Extract the [X, Y] coordinate from the center of the cell holding the provided text.  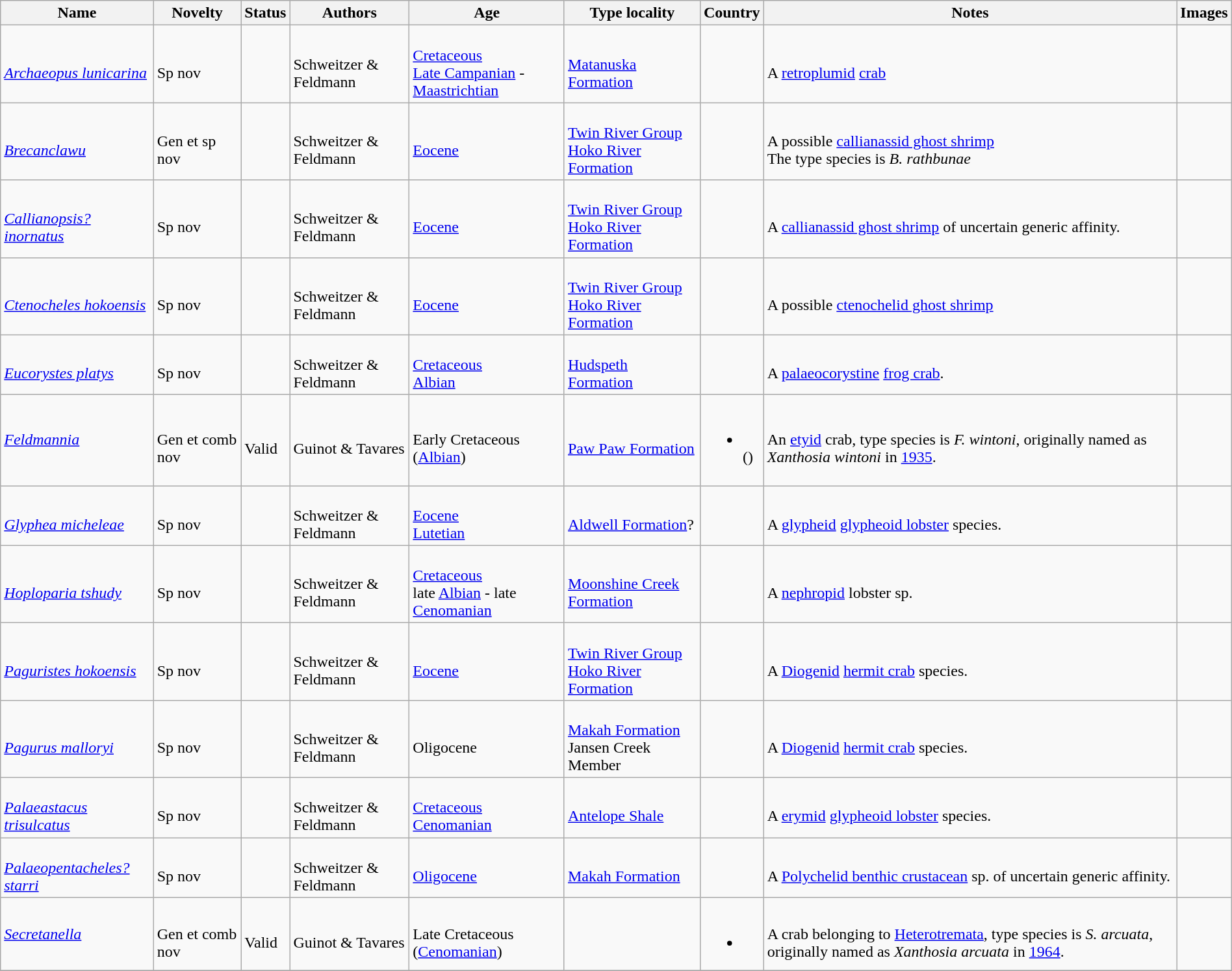
A callianassid ghost shrimp of uncertain generic affinity. [970, 218]
Paw Paw Formation [632, 440]
Early Cretaceous (Albian) [487, 440]
Gen et sp nov [198, 142]
Cretaceouslate Albian - late Cenomanian [487, 584]
Name [77, 13]
Notes [970, 13]
Makah Formation [632, 867]
Paguristes hokoensis [77, 662]
Callianopsis? inornatus [77, 218]
Hoploparia tshudy [77, 584]
Hudspeth Formation [632, 365]
Age [487, 13]
CretaceousLate Campanian - Maastrichtian [487, 64]
Authors [350, 13]
Glyphea micheleae [77, 515]
Brecanclawu [77, 142]
A possible ctenochelid ghost shrimp [970, 296]
Late Cretaceous (Cenomanian) [487, 935]
Ctenocheles hokoensis [77, 296]
Moonshine Creek Formation [632, 584]
A glypheid glypheoid lobster species. [970, 515]
A Polychelid benthic crustacean sp. of uncertain generic affinity. [970, 867]
A retroplumid crab [970, 64]
Aldwell Formation? [632, 515]
A erymid glypheoid lobster species. [970, 807]
Antelope Shale [632, 807]
Status [265, 13]
EoceneLutetian [487, 515]
An etyid crab, type species is F. wintoni, originally named as Xanthosia wintoni in 1935. [970, 440]
Palaeastacus trisulcatus [77, 807]
Makah FormationJansen Creek Member [632, 738]
A crab belonging to Heterotremata, type species is S. arcuata, originally named as Xanthosia arcuata in 1964. [970, 935]
Novelty [198, 13]
Country [732, 13]
CretaceousAlbian [487, 365]
A nephropid lobster sp. [970, 584]
Matanuska Formation [632, 64]
Type locality [632, 13]
Archaeopus lunicarina [77, 64]
A palaeocorystine frog crab. [970, 365]
() [732, 440]
Feldmannia [77, 440]
Eucorystes platys [77, 365]
A possible callianassid ghost shrimpThe type species is B. rathbunae [970, 142]
CretaceousCenomanian [487, 807]
Images [1204, 13]
Secretanella [77, 935]
Palaeopentacheles? starri [77, 867]
Pagurus malloryi [77, 738]
